Pinpoint the cell where the given text exists, returning its (x, y) midpoint coordinate. 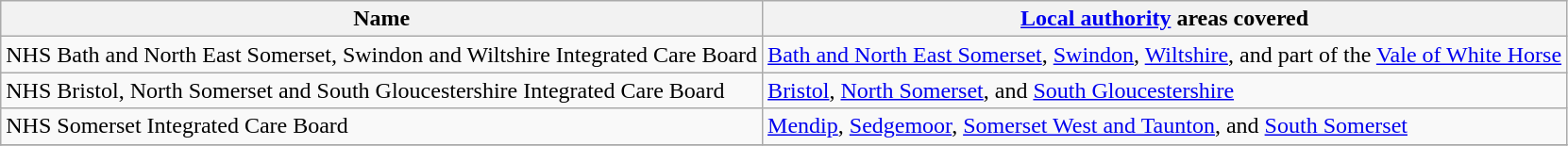
Local authority areas covered (1165, 19)
NHS Bath and North East Somerset, Swindon and Wiltshire Integrated Care Board (381, 55)
Mendip, Sedgemoor, Somerset West and Taunton, and South Somerset (1165, 126)
NHS Somerset Integrated Care Board (381, 126)
Name (381, 19)
Bristol, North Somerset, and South Gloucestershire (1165, 90)
NHS Bristol, North Somerset and South Gloucestershire Integrated Care Board (381, 90)
Bath and North East Somerset, Swindon, Wiltshire, and part of the Vale of White Horse (1165, 55)
